From the cell containing the given text, extract its center point as (x, y) coordinate. 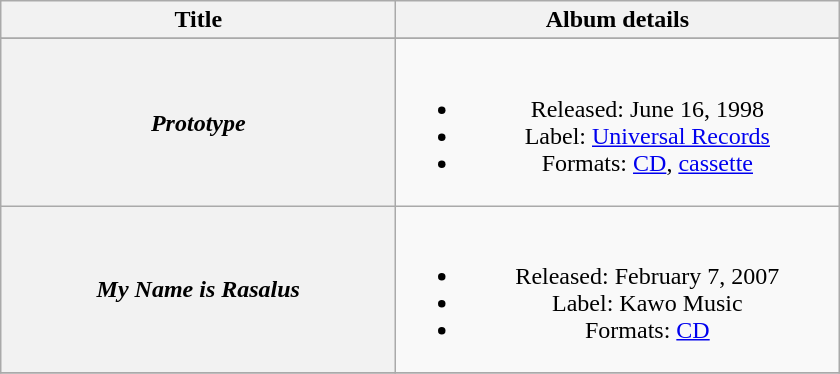
My Name is Rasalus (198, 290)
Released: February 7, 2007Label: Kawo MusicFormats: CD (618, 290)
Title (198, 20)
Album details (618, 20)
Released: June 16, 1998Label: Universal RecordsFormats: CD, cassette (618, 122)
Prototype (198, 122)
